Find where the given text appears and provide that cell's center as (x, y) coordinate. 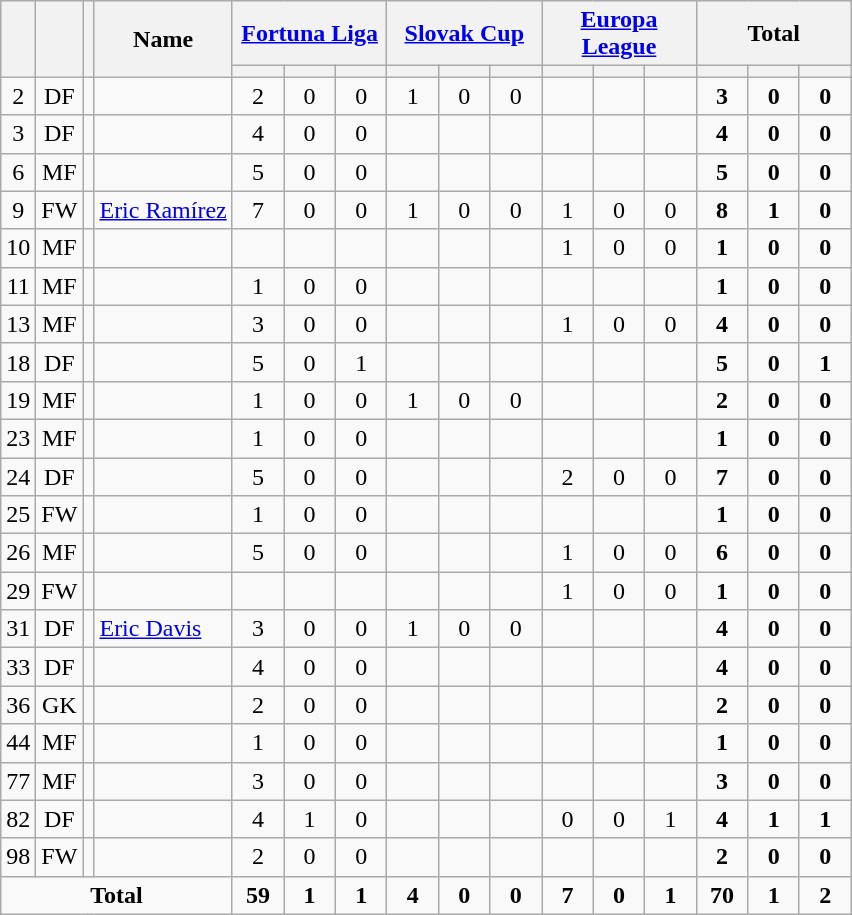
8 (722, 210)
31 (18, 629)
59 (258, 895)
19 (18, 400)
13 (18, 324)
36 (18, 705)
70 (722, 895)
Europa League (620, 34)
GK (60, 705)
29 (18, 591)
10 (18, 248)
Name (163, 39)
26 (18, 553)
11 (18, 286)
Eric Davis (163, 629)
9 (18, 210)
33 (18, 667)
25 (18, 515)
44 (18, 743)
18 (18, 362)
98 (18, 857)
Eric Ramírez (163, 210)
77 (18, 781)
Slovak Cup (464, 34)
24 (18, 477)
82 (18, 819)
23 (18, 438)
Fortuna Liga (310, 34)
